Pinpoint the cell where the given text exists, returning its [X, Y] midpoint coordinate. 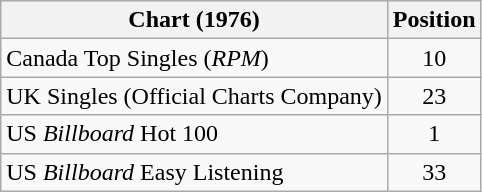
23 [434, 96]
Position [434, 20]
UK Singles (Official Charts Company) [194, 96]
Canada Top Singles (RPM) [194, 58]
33 [434, 172]
1 [434, 134]
US Billboard Hot 100 [194, 134]
US Billboard Easy Listening [194, 172]
Chart (1976) [194, 20]
10 [434, 58]
